Provide the [x, y] coordinate of the cell's center where the given text is located.  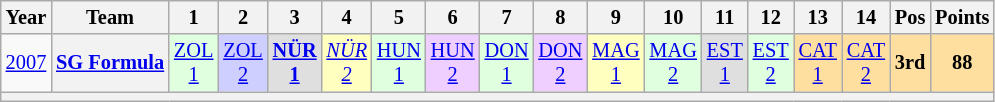
DON2 [560, 63]
2 [242, 17]
HUN2 [453, 63]
7 [507, 17]
10 [674, 17]
13 [818, 17]
14 [866, 17]
MAG2 [674, 63]
ZOL1 [194, 63]
CAT2 [866, 63]
2007 [26, 63]
EST2 [771, 63]
11 [725, 17]
CAT1 [818, 63]
SG Formula [110, 63]
NÜR1 [295, 63]
9 [616, 17]
88 [962, 63]
12 [771, 17]
DON1 [507, 63]
NÜR2 [346, 63]
EST1 [725, 63]
Points [962, 17]
3 [295, 17]
1 [194, 17]
6 [453, 17]
ZOL2 [242, 63]
3rd [910, 63]
Pos [910, 17]
5 [399, 17]
Team [110, 17]
8 [560, 17]
4 [346, 17]
Year [26, 17]
HUN1 [399, 63]
MAG1 [616, 63]
